Search for the cell housing the specified text and yield its [X, Y] center coordinate. 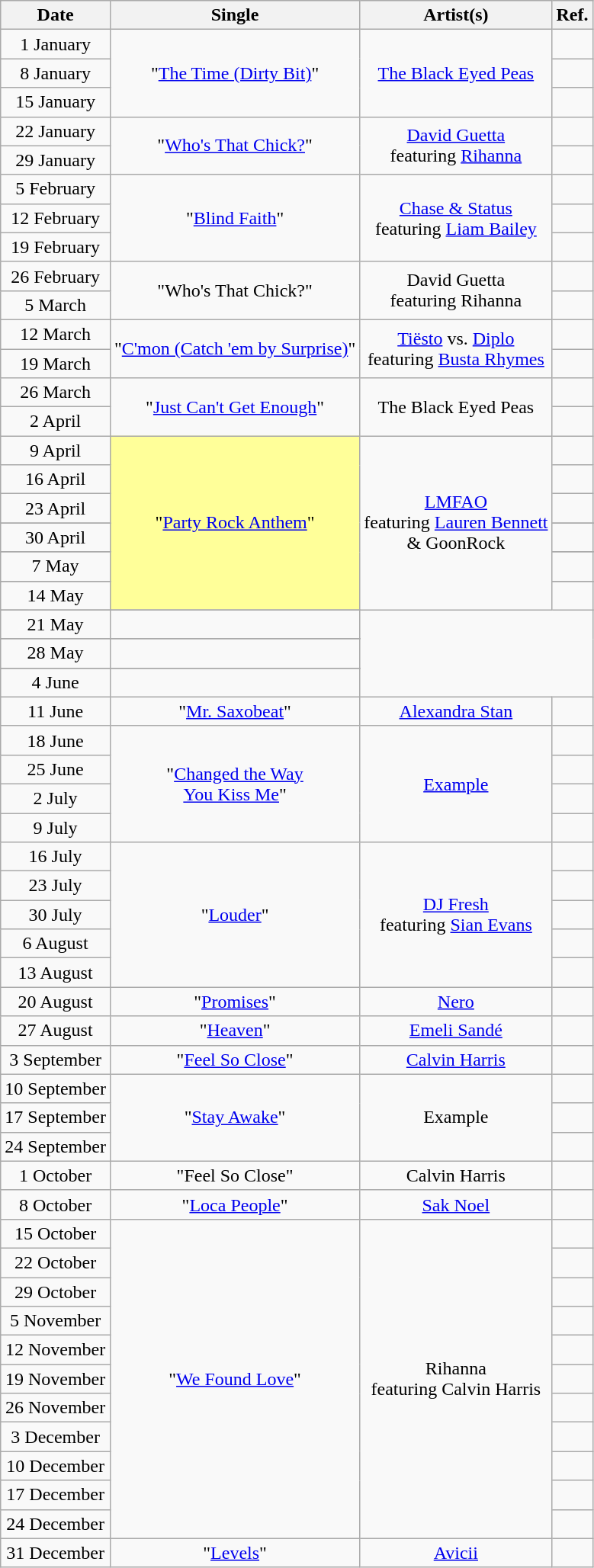
6 August [56, 944]
24 September [56, 1146]
4 June [56, 682]
12 November [56, 1350]
28 May [56, 653]
3 September [56, 1060]
9 July [56, 827]
30 July [56, 915]
27 August [56, 1031]
22 January [56, 131]
"We Found Love" [235, 1378]
8 October [56, 1204]
17 December [56, 1495]
25 June [56, 769]
12 March [56, 334]
14 May [56, 595]
24 December [56, 1524]
10 September [56, 1089]
Rihannafeaturing Calvin Harris [456, 1378]
19 February [56, 247]
"Just Can't Get Enough" [235, 407]
"Heaven" [235, 1031]
17 September [56, 1117]
Alexandra Stan [456, 711]
"Changed the WayYou Kiss Me" [235, 784]
13 August [56, 973]
20 August [56, 1002]
12 February [56, 218]
"Louder" [235, 915]
7 May [56, 566]
8 January [56, 73]
Single [235, 15]
Emeli Sandé [456, 1031]
31 December [56, 1553]
Chase & Statusfeaturing Liam Bailey [456, 218]
5 March [56, 305]
"Mr. Saxobeat" [235, 711]
19 November [56, 1379]
2 July [56, 798]
Nero [456, 1002]
26 March [56, 393]
1 October [56, 1175]
2 April [56, 422]
5 February [56, 189]
19 March [56, 364]
Ref. [572, 15]
DJ Freshfeaturing Sian Evans [456, 915]
18 June [56, 740]
Date [56, 15]
23 April [56, 508]
21 May [56, 624]
"Promises" [235, 1002]
"C'mon (Catch 'em by Surprise)" [235, 348]
16 April [56, 479]
"Levels" [235, 1553]
15 October [56, 1233]
5 November [56, 1321]
10 December [56, 1466]
"Blind Faith" [235, 218]
"Loca People" [235, 1204]
1 January [56, 44]
Sak Noel [456, 1204]
26 February [56, 276]
9 April [56, 451]
15 January [56, 102]
30 April [56, 537]
Artist(s) [456, 15]
3 December [56, 1437]
22 October [56, 1262]
Tiësto vs. Diplofeaturing Busta Rhymes [456, 348]
"Party Rock Anthem" [235, 523]
11 June [56, 711]
16 July [56, 857]
23 July [56, 886]
LMFAOfeaturing Lauren Bennett& GoonRock [456, 523]
"The Time (Dirty Bit)" [235, 73]
26 November [56, 1408]
Avicii [456, 1553]
29 October [56, 1292]
"Stay Awake" [235, 1117]
29 January [56, 160]
